Search for the cell housing the specified text and yield its [X, Y] center coordinate. 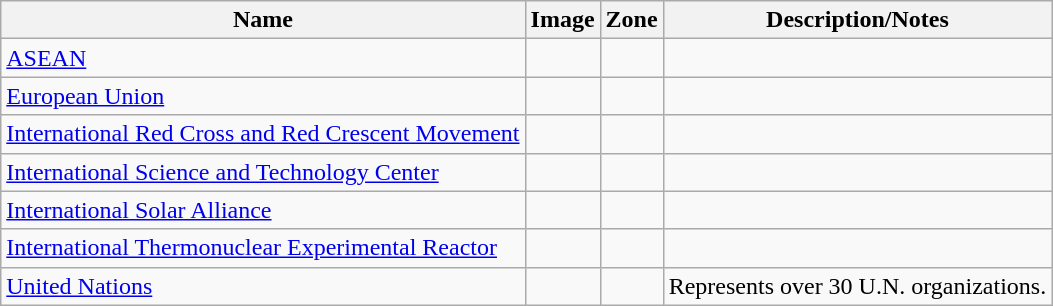
International Science and Technology Center [263, 172]
International Solar Alliance [263, 210]
Image [562, 20]
Represents over 30 U.N. organizations. [858, 286]
Name [263, 20]
European Union [263, 96]
Description/Notes [858, 20]
United Nations [263, 286]
International Red Cross and Red Crescent Movement [263, 134]
ASEAN [263, 58]
International Thermonuclear Experimental Reactor [263, 248]
Zone [632, 20]
